Determine the (x, y) coordinate at the center of the cell enclosing the given text.  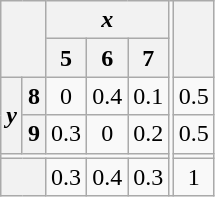
0.2 (148, 134)
6 (108, 58)
y (12, 115)
5 (66, 58)
1 (194, 177)
9 (34, 134)
0.1 (148, 96)
x (108, 20)
8 (34, 96)
7 (148, 58)
